Determine the (x, y) coordinate at the center of the cell enclosing the given text.  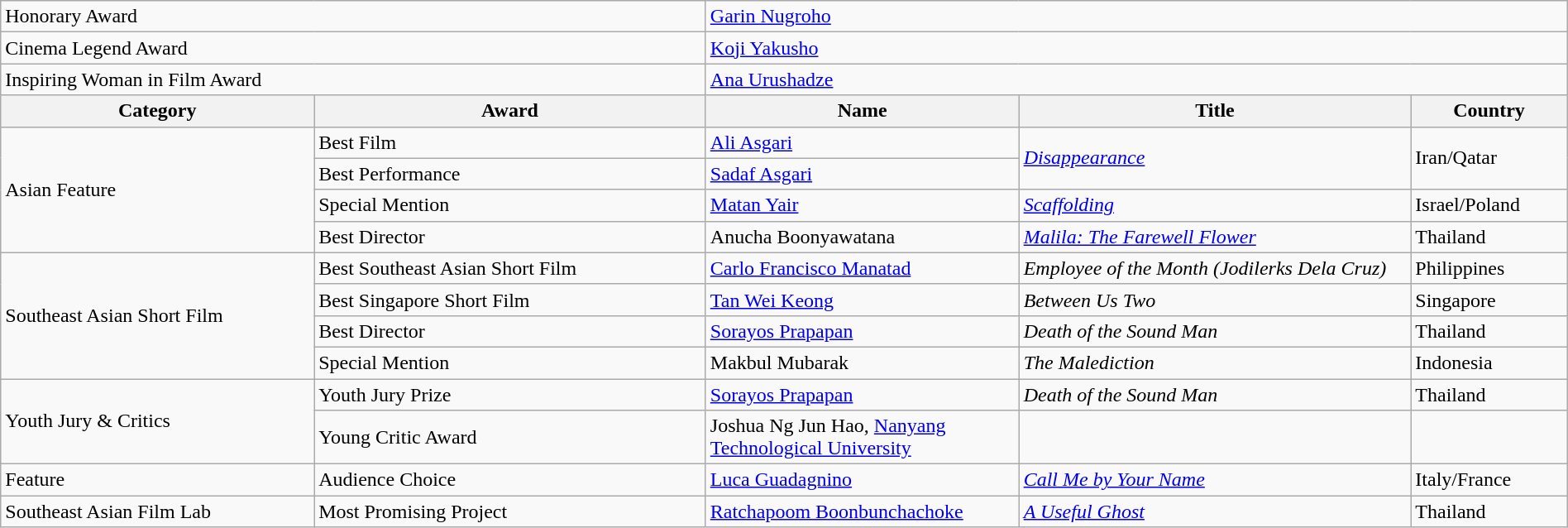
Philippines (1489, 268)
Best Southeast Asian Short Film (510, 268)
Ana Urushadze (1136, 79)
Iran/Qatar (1489, 158)
Best Performance (510, 174)
Feature (157, 480)
Title (1215, 111)
Luca Guadagnino (862, 480)
Indonesia (1489, 362)
Category (157, 111)
Name (862, 111)
Call Me by Your Name (1215, 480)
Ali Asgari (862, 142)
A Useful Ghost (1215, 511)
Southeast Asian Film Lab (157, 511)
Matan Yair (862, 205)
Tan Wei Keong (862, 300)
Southeast Asian Short Film (157, 315)
Italy/France (1489, 480)
Joshua Ng Jun Hao, Nanyang Technological University (862, 437)
Malila: The Farewell Flower (1215, 237)
Country (1489, 111)
Carlo Francisco Manatad (862, 268)
Garin Nugroho (1136, 17)
Best Film (510, 142)
Israel/Poland (1489, 205)
Most Promising Project (510, 511)
Cinema Legend Award (354, 48)
Inspiring Woman in Film Award (354, 79)
Young Critic Award (510, 437)
Singapore (1489, 300)
Award (510, 111)
Youth Jury & Critics (157, 422)
Employee of the Month (Jodilerks Dela Cruz) (1215, 268)
Makbul Mubarak (862, 362)
Between Us Two (1215, 300)
Sadaf Asgari (862, 174)
Scaffolding (1215, 205)
Koji Yakusho (1136, 48)
Honorary Award (354, 17)
Youth Jury Prize (510, 395)
Audience Choice (510, 480)
Best Singapore Short Film (510, 300)
Disappearance (1215, 158)
The Malediction (1215, 362)
Asian Feature (157, 190)
Anucha Boonyawatana (862, 237)
Ratchapoom Boonbunchachoke (862, 511)
